Detect which cell encompasses the target text, then output its (x, y) center coordinate. 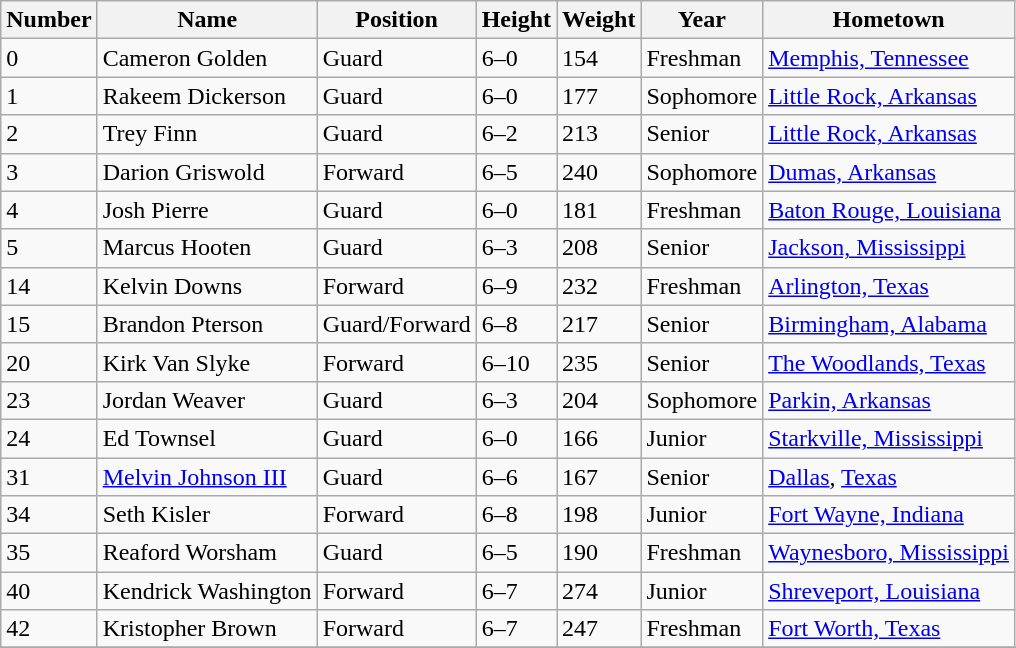
2 (49, 134)
Guard/Forward (396, 324)
Seth Kisler (207, 515)
Arlington, Texas (889, 286)
Reaford Worsham (207, 553)
15 (49, 324)
Name (207, 20)
Kristopher Brown (207, 629)
0 (49, 58)
240 (599, 172)
Fort Worth, Texas (889, 629)
Starkville, Mississippi (889, 438)
Kirk Van Slyke (207, 362)
20 (49, 362)
Kendrick Washington (207, 591)
5 (49, 248)
Kelvin Downs (207, 286)
Jackson, Mississippi (889, 248)
Number (49, 20)
4 (49, 210)
166 (599, 438)
6–10 (516, 362)
190 (599, 553)
177 (599, 96)
3 (49, 172)
Hometown (889, 20)
Waynesboro, Mississippi (889, 553)
Dallas, Texas (889, 477)
167 (599, 477)
Position (396, 20)
35 (49, 553)
247 (599, 629)
Josh Pierre (207, 210)
208 (599, 248)
Darion Griswold (207, 172)
Marcus Hooten (207, 248)
1 (49, 96)
6–6 (516, 477)
Shreveport, Louisiana (889, 591)
213 (599, 134)
24 (49, 438)
Trey Finn (207, 134)
Year (702, 20)
Parkin, Arkansas (889, 400)
Ed Townsel (207, 438)
14 (49, 286)
34 (49, 515)
Baton Rouge, Louisiana (889, 210)
232 (599, 286)
181 (599, 210)
Rakeem Dickerson (207, 96)
Jordan Weaver (207, 400)
198 (599, 515)
274 (599, 591)
Cameron Golden (207, 58)
42 (49, 629)
6–9 (516, 286)
154 (599, 58)
6–2 (516, 134)
Brandon Pterson (207, 324)
Melvin Johnson III (207, 477)
217 (599, 324)
23 (49, 400)
Memphis, Tennessee (889, 58)
Birmingham, Alabama (889, 324)
Fort Wayne, Indiana (889, 515)
40 (49, 591)
235 (599, 362)
The Woodlands, Texas (889, 362)
31 (49, 477)
Height (516, 20)
204 (599, 400)
Dumas, Arkansas (889, 172)
Weight (599, 20)
